For the text-containing cell, return its midpoint in [x, y] coordinate format. 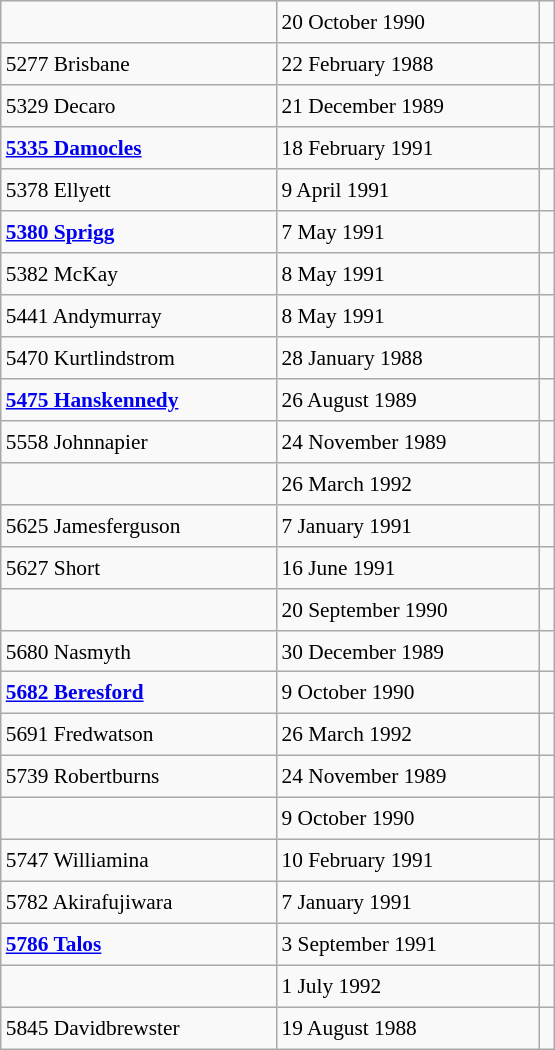
21 December 1989 [408, 106]
5691 Fredwatson [139, 735]
5627 Short [139, 567]
5441 Andymurray [139, 316]
5786 Talos [139, 945]
5329 Decaro [139, 106]
5558 Johnnapier [139, 441]
20 September 1990 [408, 609]
5475 Hanskennedy [139, 399]
7 May 1991 [408, 232]
5335 Damocles [139, 148]
19 August 1988 [408, 1028]
10 February 1991 [408, 861]
5277 Brisbane [139, 64]
5380 Sprigg [139, 232]
1 July 1992 [408, 986]
5845 Davidbrewster [139, 1028]
5625 Jamesferguson [139, 525]
5747 Williamina [139, 861]
16 June 1991 [408, 567]
5382 McKay [139, 274]
5782 Akirafujiwara [139, 903]
5680 Nasmyth [139, 651]
18 February 1991 [408, 148]
5378 Ellyett [139, 190]
22 February 1988 [408, 64]
9 April 1991 [408, 190]
26 August 1989 [408, 399]
30 December 1989 [408, 651]
20 October 1990 [408, 22]
28 January 1988 [408, 358]
3 September 1991 [408, 945]
5470 Kurtlindstrom [139, 358]
5739 Robertburns [139, 777]
5682 Beresford [139, 693]
